Search for the cell housing the specified text and yield its [X, Y] center coordinate. 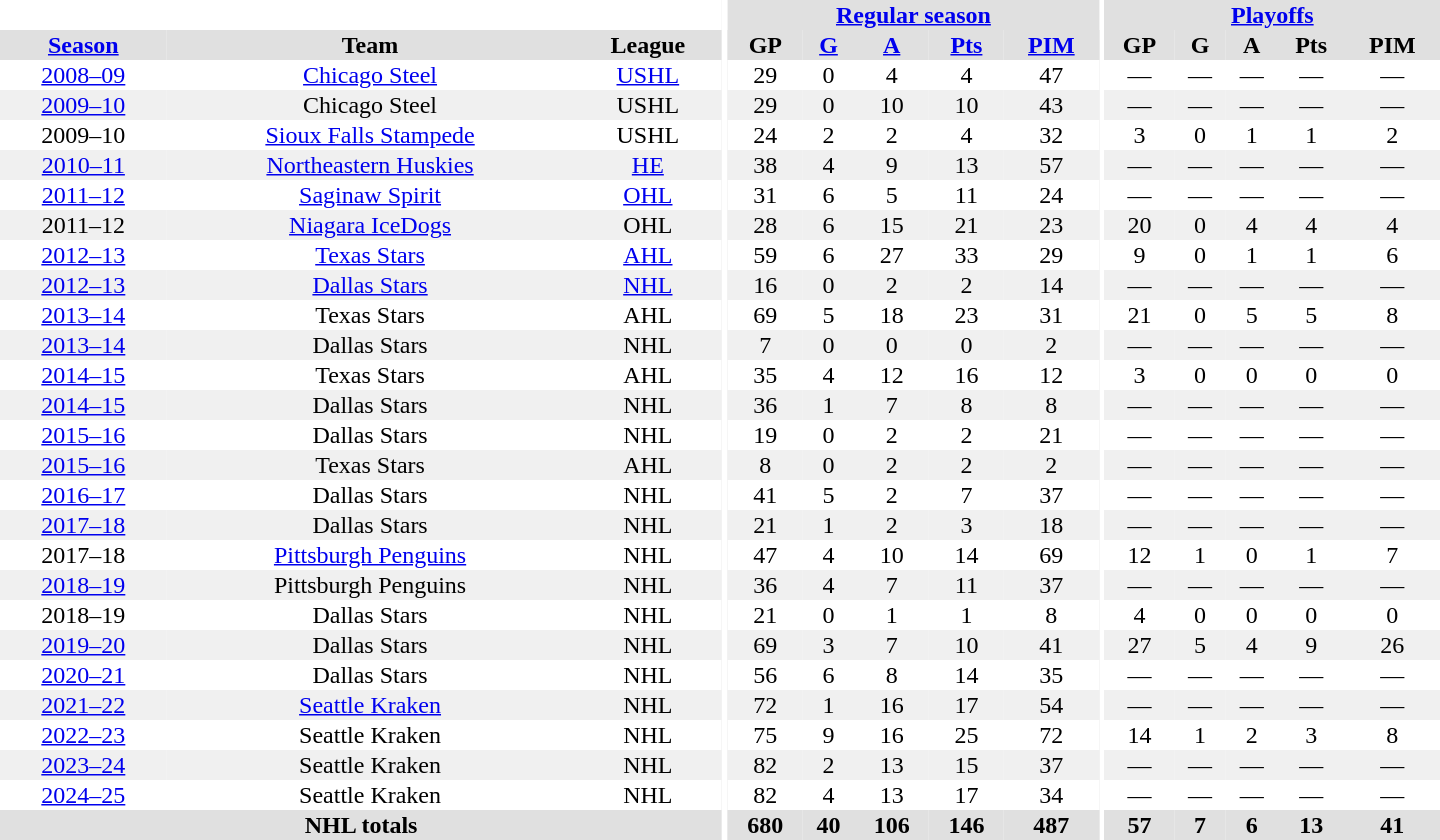
2023–24 [84, 765]
43 [1052, 105]
32 [1052, 135]
2024–25 [84, 795]
2019–20 [84, 645]
20 [1140, 225]
40 [829, 825]
28 [766, 225]
League [648, 45]
Regular season [914, 15]
Playoffs [1272, 15]
146 [966, 825]
59 [766, 255]
106 [892, 825]
26 [1392, 645]
34 [1052, 795]
19 [766, 435]
Team [370, 45]
Northeastern Huskies [370, 165]
2010–11 [84, 165]
56 [766, 675]
2020–21 [84, 675]
2008–09 [84, 75]
HE [648, 165]
680 [766, 825]
487 [1052, 825]
Niagara IceDogs [370, 225]
75 [766, 735]
2021–22 [84, 705]
25 [966, 735]
2016–17 [84, 495]
38 [766, 165]
Saginaw Spirit [370, 195]
NHL totals [361, 825]
2022–23 [84, 735]
33 [966, 255]
Sioux Falls Stampede [370, 135]
54 [1052, 705]
Season [84, 45]
